Detect which cell encompasses the target text, then output its (x, y) center coordinate. 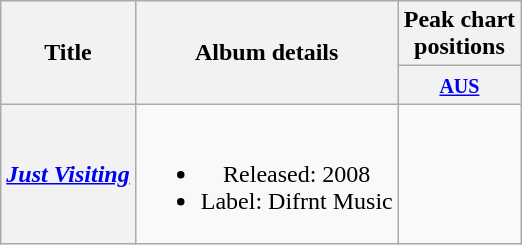
Title (68, 52)
Just Visiting (68, 174)
Album details (266, 52)
Released: 2008Label: Difrnt Music (266, 174)
AUS (459, 85)
Peak chartpositions (459, 34)
